Return the (x, y) coordinate for the center point of the cell that contains the specified text.  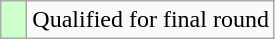
Qualified for final round (151, 20)
